For the text-containing cell, return its midpoint in [x, y] coordinate format. 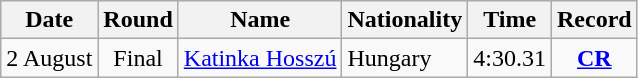
Katinka Hosszú [260, 58]
Nationality [405, 20]
4:30.31 [510, 58]
Record [594, 20]
Name [260, 20]
Date [50, 20]
Time [510, 20]
Round [138, 20]
Final [138, 58]
2 August [50, 58]
Hungary [405, 58]
CR [594, 58]
